Detect which cell encompasses the target text, then output its [X, Y] center coordinate. 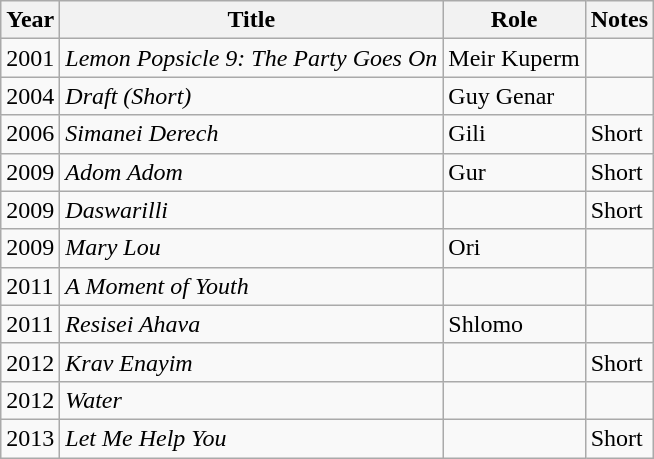
Gili [514, 134]
Simanei Derech [252, 134]
2001 [30, 58]
2006 [30, 134]
Water [252, 400]
Let Me Help You [252, 438]
2004 [30, 96]
2013 [30, 438]
Draft (Short) [252, 96]
Shlomo [514, 324]
Notes [619, 20]
Gur [514, 172]
A Moment of Youth [252, 286]
Role [514, 20]
Guy Genar [514, 96]
Year [30, 20]
Title [252, 20]
Krav Enayim [252, 362]
Adom Adom [252, 172]
Ori [514, 248]
Resisei Ahava [252, 324]
Mary Lou [252, 248]
Daswarilli [252, 210]
Meir Kuperm [514, 58]
Lemon Popsicle 9: The Party Goes On [252, 58]
